Search for the cell housing the specified text and yield its [x, y] center coordinate. 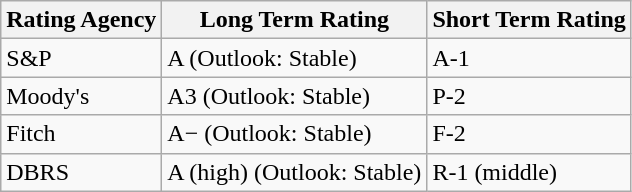
Short Term Rating [529, 20]
Rating Agency [82, 20]
Fitch [82, 134]
Long Term Rating [294, 20]
A− (Outlook: Stable) [294, 134]
S&P [82, 58]
A3 (Outlook: Stable) [294, 96]
P-2 [529, 96]
F-2 [529, 134]
A (high) (Outlook: Stable) [294, 172]
DBRS [82, 172]
R-1 (middle) [529, 172]
A (Outlook: Stable) [294, 58]
A-1 [529, 58]
Moody's [82, 96]
